Locate the cell with the specified text and output its (X, Y) center coordinate. 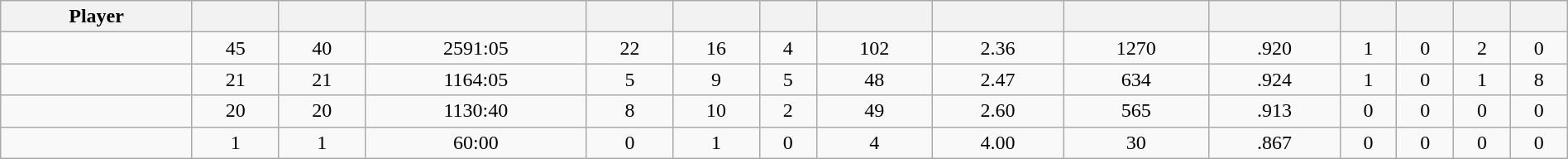
2.36 (997, 48)
1130:40 (476, 111)
45 (235, 48)
565 (1136, 111)
40 (323, 48)
102 (874, 48)
48 (874, 79)
9 (716, 79)
2.60 (997, 111)
1164:05 (476, 79)
2591:05 (476, 48)
Player (97, 17)
.924 (1274, 79)
1270 (1136, 48)
634 (1136, 79)
.867 (1274, 142)
60:00 (476, 142)
.913 (1274, 111)
2.47 (997, 79)
.920 (1274, 48)
30 (1136, 142)
49 (874, 111)
4.00 (997, 142)
10 (716, 111)
22 (630, 48)
16 (716, 48)
